Detect which cell encompasses the target text, then output its [X, Y] center coordinate. 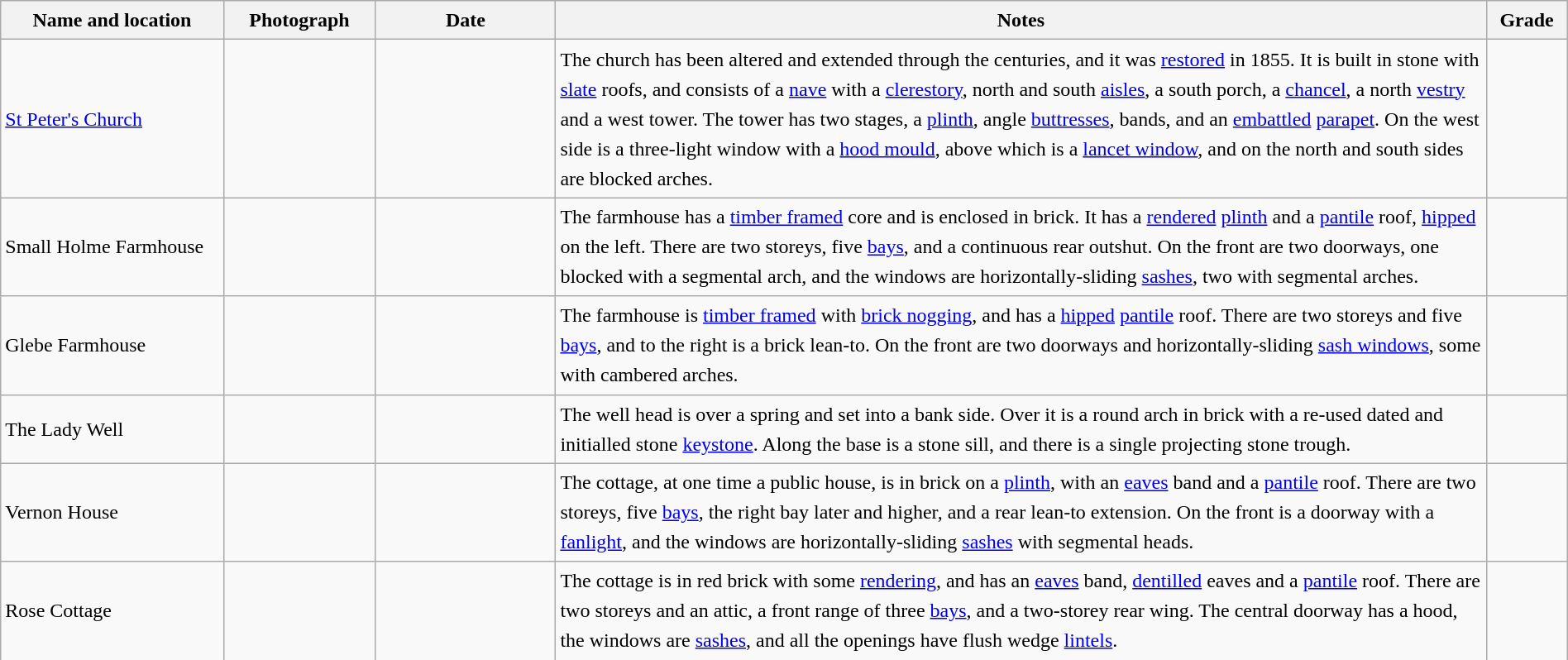
Date [466, 20]
Vernon House [112, 513]
Small Holme Farmhouse [112, 246]
Photograph [299, 20]
St Peter's Church [112, 119]
The Lady Well [112, 428]
Rose Cottage [112, 610]
Grade [1527, 20]
Glebe Farmhouse [112, 346]
Notes [1021, 20]
Name and location [112, 20]
